Provide the [X, Y] coordinate of the cell's center where the given text is located.  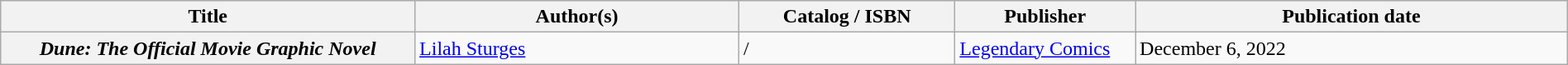
/ [847, 48]
Title [208, 17]
Publication date [1351, 17]
Publisher [1045, 17]
Catalog / ISBN [847, 17]
Dune: The Official Movie Graphic Novel [208, 48]
December 6, 2022 [1351, 48]
Legendary Comics [1045, 48]
Lilah Sturges [577, 48]
Author(s) [577, 17]
